From the cell containing the given text, extract its center point as (X, Y) coordinate. 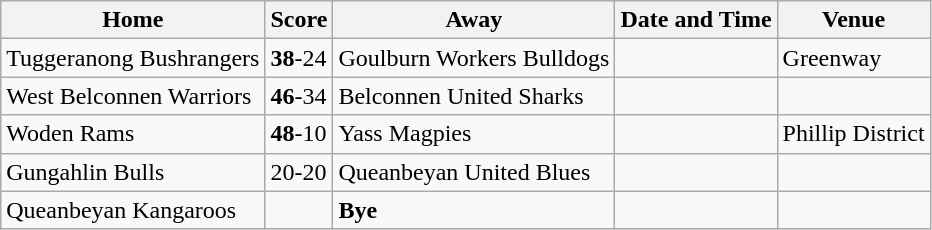
Score (299, 20)
Date and Time (696, 20)
Greenway (854, 58)
Away (474, 20)
48-10 (299, 134)
Tuggeranong Bushrangers (133, 58)
20-20 (299, 172)
Woden Rams (133, 134)
West Belconnen Warriors (133, 96)
Queanbeyan United Blues (474, 172)
46-34 (299, 96)
Belconnen United Sharks (474, 96)
38-24 (299, 58)
Yass Magpies (474, 134)
Gungahlin Bulls (133, 172)
Venue (854, 20)
Goulburn Workers Bulldogs (474, 58)
Bye (474, 210)
Home (133, 20)
Queanbeyan Kangaroos (133, 210)
Phillip District (854, 134)
